Pinpoint the cell where the given text exists, returning its [x, y] midpoint coordinate. 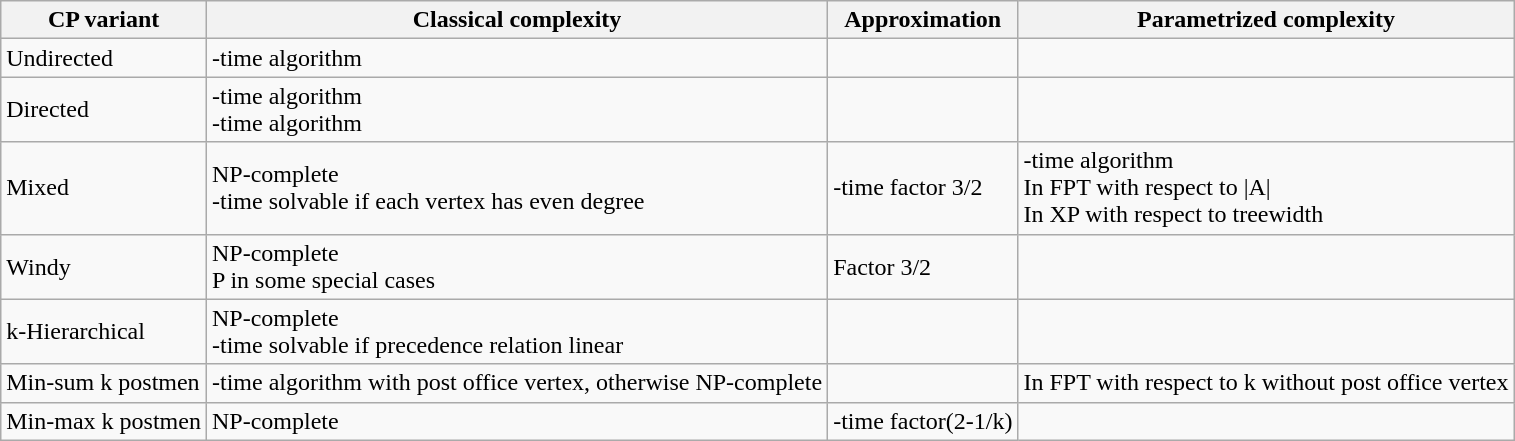
Windy [104, 266]
In FPT with respect to k without post office vertex [1266, 383]
-time algorithmIn FPT with respect to |A|In XP with respect to treewidth [1266, 188]
Factor 3/2 [923, 266]
Classical complexity [516, 20]
-time algorithm with post office vertex, otherwise NP-complete [516, 383]
Min-max k postmen [104, 421]
NP-completeP in some special cases [516, 266]
-time algorithm-time algorithm [516, 110]
-time algorithm [516, 58]
NP-complete [516, 421]
Directed [104, 110]
CP variant [104, 20]
k-Hierarchical [104, 332]
Undirected [104, 58]
NP-complete-time solvable if precedence relation linear [516, 332]
Min-sum k postmen [104, 383]
NP-complete-time solvable if each vertex has even degree [516, 188]
Mixed [104, 188]
-time factor 3/2 [923, 188]
-time factor(2-1/k) [923, 421]
Parametrized complexity [1266, 20]
Approximation [923, 20]
